Determine the (x, y) coordinate at the center of the cell enclosing the given text.  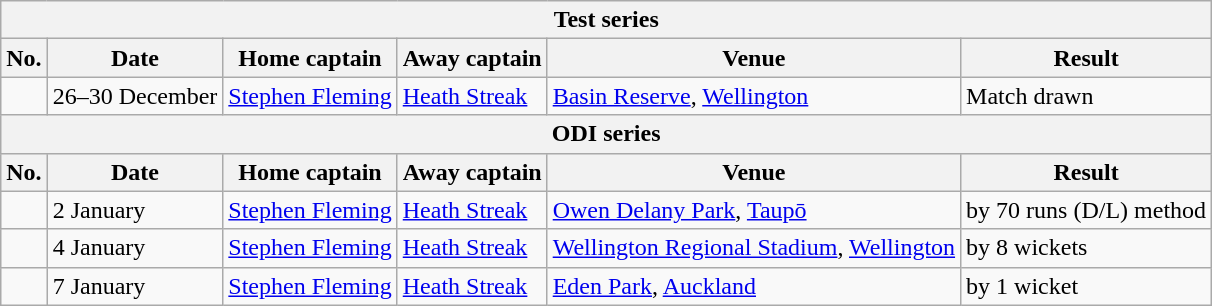
Owen Delany Park, Taupō (754, 210)
by 1 wicket (1086, 286)
Eden Park, Auckland (754, 286)
ODI series (606, 134)
Basin Reserve, Wellington (754, 96)
7 January (135, 286)
26–30 December (135, 96)
2 January (135, 210)
by 70 runs (D/L) method (1086, 210)
Wellington Regional Stadium, Wellington (754, 248)
4 January (135, 248)
Match drawn (1086, 96)
by 8 wickets (1086, 248)
Test series (606, 20)
